Provide the (X, Y) coordinate of the cell's center where the given text is located.  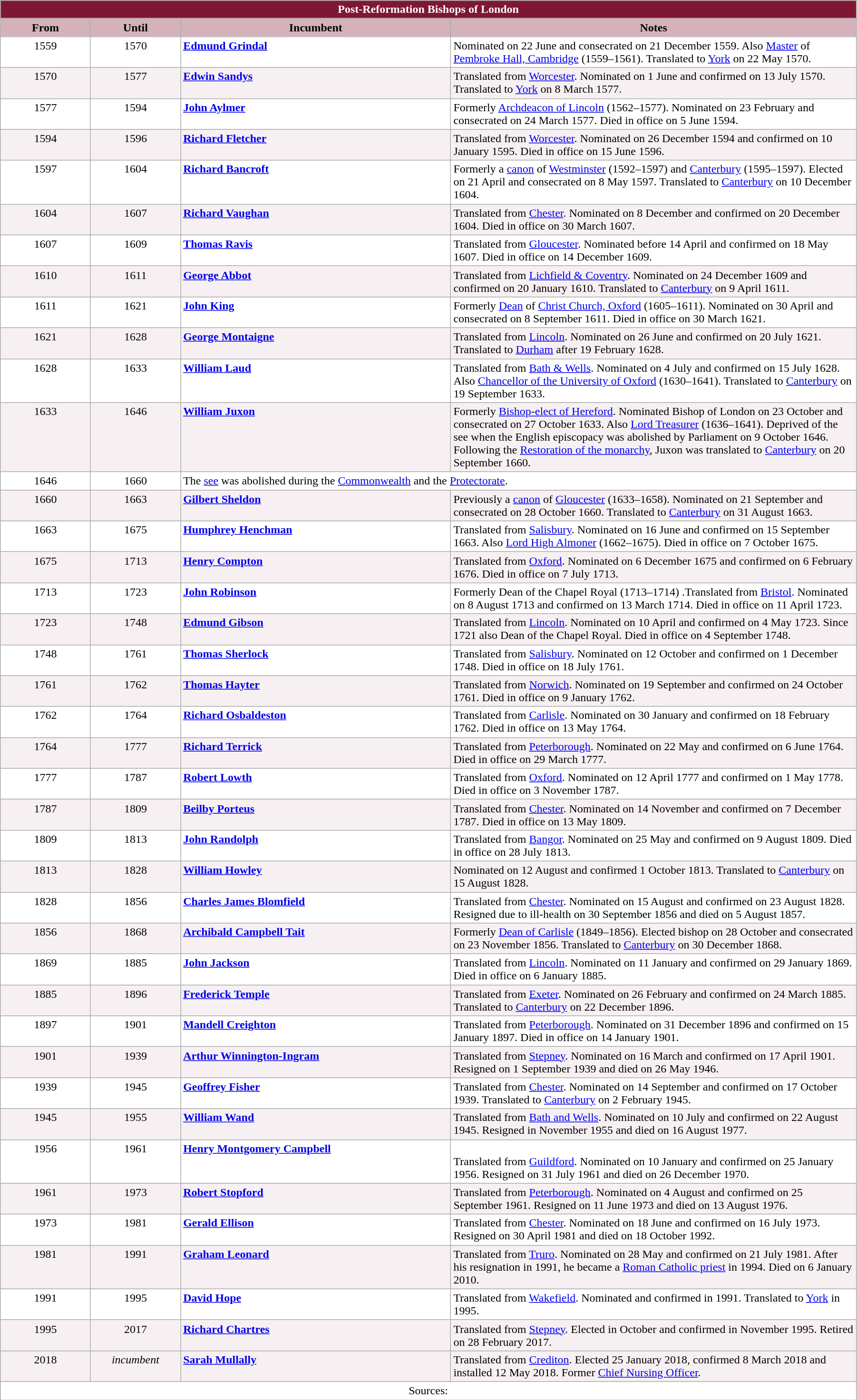
Translated from Carlisle. Nominated on 30 January and confirmed on 18 February 1762. Died in office on 13 May 1764. (653, 722)
Edmund Gibson (316, 629)
Richard Fletcher (316, 145)
Translated from Worcester. Nominated on 1 June and confirmed on 13 July 1570. Translated to York on 8 March 1577. (653, 83)
Translated from Bath and Wells. Nominated on 10 July and confirmed on 22 August 1945. Resigned in November 1955 and died on 16 August 1977. (653, 1124)
Robert Lowth (316, 783)
Translated from Gloucester. Nominated before 14 April and confirmed on 18 May 1607. Died in office on 14 December 1609. (653, 250)
Translated from Oxford. Nominated on 12 April 1777 and confirmed on 1 May 1778. Died in office on 3 November 1787. (653, 783)
George Abbot (316, 281)
Translated from Norwich. Nominated on 19 September and confirmed on 24 October 1761. Died in office on 9 January 1762. (653, 691)
Translated from Salisbury. Nominated on 12 October and confirmed on 1 December 1748. Died in office on 18 July 1761. (653, 660)
Richard Chartres (316, 1335)
John King (316, 312)
William Laud (316, 380)
John Aylmer (316, 114)
Translated from Lincoln. Nominated on 26 June and confirmed on 20 July 1621. Translated to Durham after 19 February 1628. (653, 343)
Sarah Mullally (316, 1366)
Henry Montgomery Campbell (316, 1161)
Archibald Campbell Tait (316, 938)
Edwin Sandys (316, 83)
Charles James Blomfield (316, 907)
incumbent (135, 1366)
John Robinson (316, 598)
Richard Vaughan (316, 220)
Translated from Wakefield. Nominated and confirmed in 1991. Translated to York in 1995. (653, 1304)
1868 (135, 938)
Graham Leonard (316, 1267)
William Wand (316, 1124)
William Juxon (316, 437)
2017 (135, 1335)
Beilby Porteus (316, 815)
1610 (46, 281)
Translated from Bangor. Nominated on 25 May and confirmed on 9 August 1809. Died in office on 28 July 1813. (653, 845)
Henry Compton (316, 568)
Gerald Ellison (316, 1229)
Frederick Temple (316, 1000)
Translated from Lichfield & Coventry. Nominated on 24 December 1609 and confirmed on 20 January 1610. Translated to Canterbury on 9 April 1611. (653, 281)
1897 (46, 1032)
The see was abolished during the Commonwealth and the Protectorate. (518, 481)
John Randolph (316, 845)
Thomas Hayter (316, 691)
1896 (135, 1000)
Thomas Sherlock (316, 660)
Translated from Peterborough. Nominated on 31 December 1896 and confirmed on 15 January 1897. Died in office on 14 January 1901. (653, 1032)
Richard Bancroft (316, 182)
1869 (46, 970)
Arthur Winnington-Ingram (316, 1062)
1559 (46, 52)
Translated from Chester. Nominated on 14 September and confirmed on 17 October 1939. Translated to Canterbury on 2 February 1945. (653, 1093)
2018 (46, 1366)
Nominated on 22 June and consecrated on 21 December 1559. Also Master of Pembroke Hall, Cambridge (1559–1561). Translated to York on 22 May 1570. (653, 52)
John Jackson (316, 970)
1609 (135, 250)
Translated from Chester. Nominated on 14 November and confirmed on 7 December 1787. Died in office on 13 May 1809. (653, 815)
Thomas Ravis (316, 250)
From (46, 28)
Translated from Exeter. Nominated on 26 February and confirmed on 24 March 1885. Translated to Canterbury on 22 December 1896. (653, 1000)
Richard Osbaldeston (316, 722)
Until (135, 28)
Geoffrey Fisher (316, 1093)
Gilbert Sheldon (316, 506)
Translated from Peterborough. Nominated on 4 August and confirmed on 25 September 1961. Resigned on 11 June 1973 and died on 13 August 1976. (653, 1199)
Translated from Crediton. Elected 25 January 2018, confirmed 8 March 2018 and installed 12 May 2018. Former Chief Nursing Officer. (653, 1366)
William Howley (316, 877)
Translated from Peterborough. Nominated on 22 May and confirmed on 6 June 1764. Died in office on 29 March 1777. (653, 753)
1597 (46, 182)
Translated from Lincoln. Nominated on 11 January and confirmed on 29 January 1869. Died in office on 6 January 1885. (653, 970)
1956 (46, 1161)
Translated from Worcester. Nominated on 26 December 1594 and confirmed on 10 January 1595. Died in office on 15 June 1596. (653, 145)
Formerly Archdeacon of Lincoln (1562–1577). Nominated on 23 February and consecrated on 24 March 1577. Died in office on 5 June 1594. (653, 114)
Sources: (428, 1390)
Translated from Oxford. Nominated on 6 December 1675 and confirmed on 6 February 1676. Died in office on 7 July 1713. (653, 568)
Mandell Creighton (316, 1032)
Nominated on 12 August and confirmed 1 October 1813. Translated to Canterbury on 15 August 1828. (653, 877)
Richard Terrick (316, 753)
Formerly Dean of Christ Church, Oxford (1605–1611). Nominated on 30 April and consecrated on 8 September 1611. Died in office on 30 March 1621. (653, 312)
1955 (135, 1124)
Post-Reformation Bishops of London (428, 10)
Translated from Guildford. Nominated on 10 January and confirmed on 25 January 1956. Resigned on 31 July 1961 and died on 26 December 1970. (653, 1161)
Translated from Chester. Nominated on 18 June and confirmed on 16 July 1973. Resigned on 30 April 1981 and died on 18 October 1992. (653, 1229)
George Montaigne (316, 343)
Translated from Stepney. Nominated on 16 March and confirmed on 17 April 1901. Resigned on 1 September 1939 and died on 26 May 1946. (653, 1062)
Translated from Chester. Nominated on 8 December and confirmed on 20 December 1604. Died in office on 30 March 1607. (653, 220)
David Hope (316, 1304)
1596 (135, 145)
Edmund Grindal (316, 52)
Translated from Stepney. Elected in October and confirmed in November 1995. Retired on 28 February 2017. (653, 1335)
Robert Stopford (316, 1199)
Incumbent (316, 28)
Humphrey Henchman (316, 536)
Notes (653, 28)
